Provide the (x, y) coordinate of the cell's center where the given text is located.  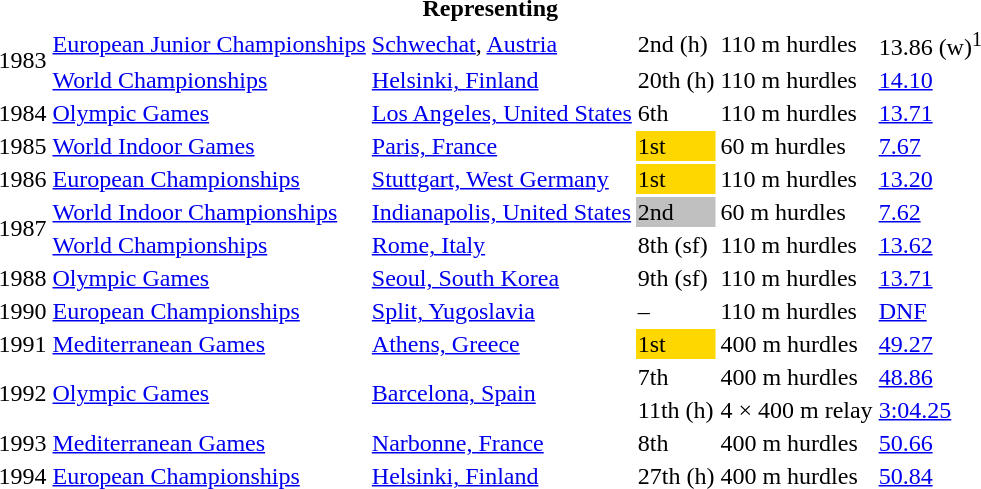
Helsinki, Finland (502, 80)
Los Angeles, United States (502, 113)
Stuttgart, West Germany (502, 179)
7th (676, 377)
9th (sf) (676, 278)
Narbonne, France (502, 443)
2nd (h) (676, 44)
– (676, 311)
World Indoor Games (209, 146)
8th (sf) (676, 245)
2nd (676, 212)
Barcelona, Spain (502, 394)
Seoul, South Korea (502, 278)
Indianapolis, United States (502, 212)
World Indoor Championships (209, 212)
11th (h) (676, 410)
6th (676, 113)
Split, Yugoslavia (502, 311)
Athens, Greece (502, 344)
European Junior Championships (209, 44)
Schwechat, Austria (502, 44)
4 × 400 m relay (796, 410)
Rome, Italy (502, 245)
20th (h) (676, 80)
8th (676, 443)
Paris, France (502, 146)
